For the text-containing cell, return its midpoint in [X, Y] coordinate format. 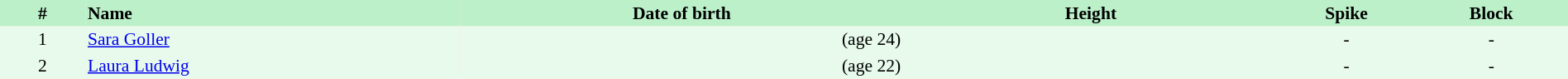
Date of birth [681, 13]
Block [1491, 13]
(age 24) [681, 40]
# [43, 13]
Spike [1346, 13]
Laura Ludwig [273, 66]
Name [273, 13]
Sara Goller [273, 40]
(age 22) [681, 66]
2 [43, 66]
1 [43, 40]
Height [1090, 13]
